Detect which cell encompasses the target text, then output its [x, y] center coordinate. 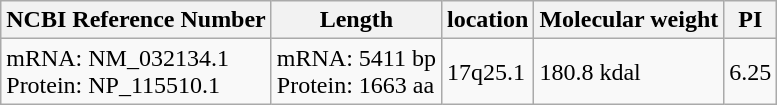
PI [750, 20]
mRNA: 5411 bpProtein: 1663 aa [356, 72]
location [487, 20]
Length [356, 20]
17q25.1 [487, 72]
NCBI Reference Number [136, 20]
mRNA: NM_032134.1Protein: NP_115510.1 [136, 72]
180.8 kdal [629, 72]
6.25 [750, 72]
Molecular weight [629, 20]
